Scan for the cell matching the given text and deliver its (X, Y) coordinate at center. 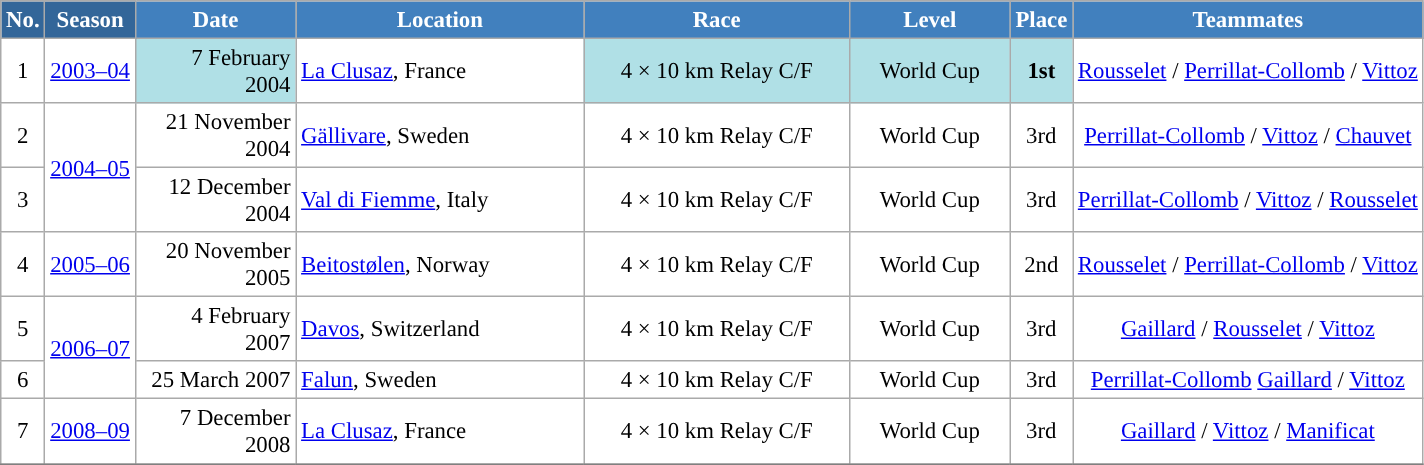
Race (717, 20)
21 November 2004 (216, 136)
7 February 2004 (216, 72)
Perrillat-Collomb / Vittoz / Rousselet (1248, 200)
2008–09 (90, 432)
Date (216, 20)
1st (1041, 72)
2 (23, 136)
7 December 2008 (216, 432)
2005–06 (90, 264)
Davos, Switzerland (440, 330)
12 December 2004 (216, 200)
Location (440, 20)
20 November 2005 (216, 264)
5 (23, 330)
Beitostølen, Norway (440, 264)
Perrillat-Collomb Gaillard / Vittoz (1248, 381)
No. (23, 20)
4 (23, 264)
2004–05 (90, 168)
Gällivare, Sweden (440, 136)
Season (90, 20)
6 (23, 381)
Level (930, 20)
4 February 2007 (216, 330)
2006–07 (90, 348)
Place (1041, 20)
25 March 2007 (216, 381)
2nd (1041, 264)
Val di Fiemme, Italy (440, 200)
7 (23, 432)
Falun, Sweden (440, 381)
3 (23, 200)
1 (23, 72)
Perrillat-Collomb / Vittoz / Chauvet (1248, 136)
Gaillard / Vittoz / Manificat (1248, 432)
2003–04 (90, 72)
Gaillard / Rousselet / Vittoz (1248, 330)
Teammates (1248, 20)
